Find where the given text appears and provide that cell's center as (x, y) coordinate. 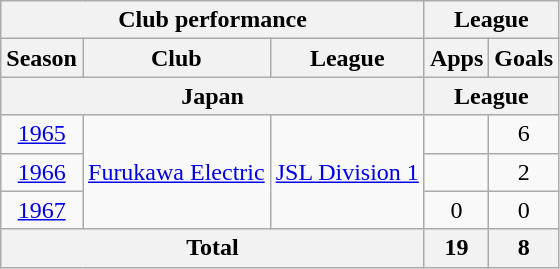
1965 (42, 134)
Club (176, 58)
19 (456, 248)
Season (42, 58)
Furukawa Electric (176, 172)
Club performance (213, 20)
Goals (524, 58)
1967 (42, 210)
1966 (42, 172)
Total (213, 248)
2 (524, 172)
Japan (213, 96)
JSL Division 1 (347, 172)
Apps (456, 58)
6 (524, 134)
8 (524, 248)
